Locate the cell with the specified text and output its [X, Y] center coordinate. 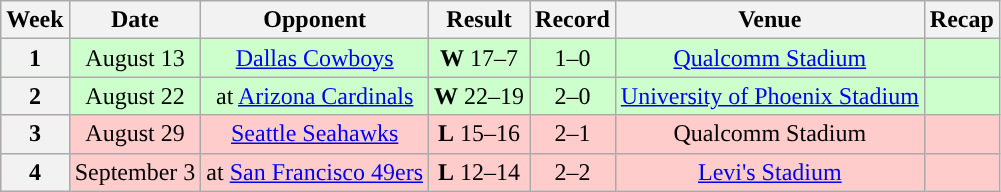
Venue [770, 20]
2–1 [573, 134]
W 17–7 [480, 58]
4 [35, 172]
3 [35, 134]
W 22–19 [480, 96]
2–2 [573, 172]
2–0 [573, 96]
Opponent [315, 20]
at San Francisco 49ers [315, 172]
L 12–14 [480, 172]
Record [573, 20]
Seattle Seahawks [315, 134]
University of Phoenix Stadium [770, 96]
Dallas Cowboys [315, 58]
at Arizona Cardinals [315, 96]
1 [35, 58]
Week [35, 20]
Result [480, 20]
August 29 [135, 134]
Levi's Stadium [770, 172]
Date [135, 20]
L 15–16 [480, 134]
August 22 [135, 96]
1–0 [573, 58]
Recap [962, 20]
September 3 [135, 172]
2 [35, 96]
August 13 [135, 58]
